Return [x, y] of the center of cell containing provided text 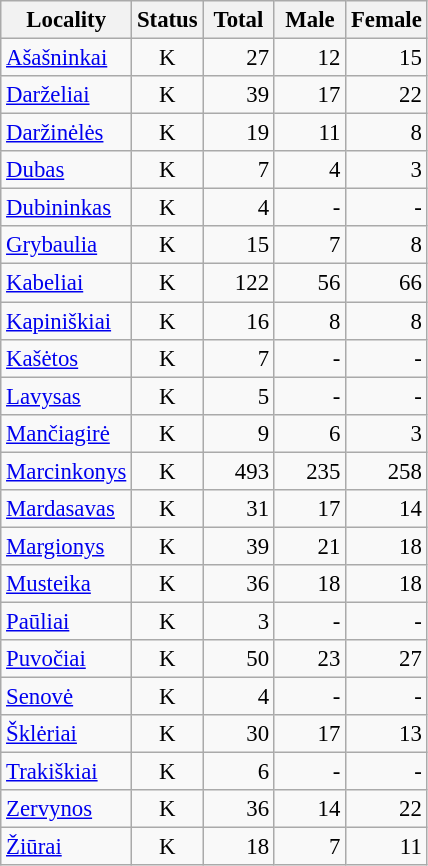
5 [238, 396]
Total [238, 20]
50 [238, 659]
Ašašninkai [66, 58]
Puvočiai [66, 659]
Kabeliai [66, 283]
Male [310, 20]
493 [238, 471]
Margionys [66, 546]
56 [310, 283]
Locality [66, 20]
30 [238, 734]
Mančiagirė [66, 433]
19 [238, 133]
23 [310, 659]
Lavysas [66, 396]
Senovė [66, 697]
Trakiškiai [66, 772]
Grybaulia [66, 245]
235 [310, 471]
Zervynos [66, 809]
13 [386, 734]
Kapiniškiai [66, 321]
31 [238, 509]
Paūliai [66, 621]
66 [386, 283]
122 [238, 283]
Žiūrai [66, 847]
9 [238, 433]
258 [386, 471]
Darželiai [66, 95]
Marcinkonys [66, 471]
16 [238, 321]
Female [386, 20]
21 [310, 546]
Mardasavas [66, 509]
Status [168, 20]
Šklėriai [66, 734]
Musteika [66, 584]
Dubas [66, 170]
Daržinėlės [66, 133]
12 [310, 58]
Dubininkas [66, 208]
Kašėtos [66, 358]
